For the text-containing cell, return its midpoint in (X, Y) coordinate format. 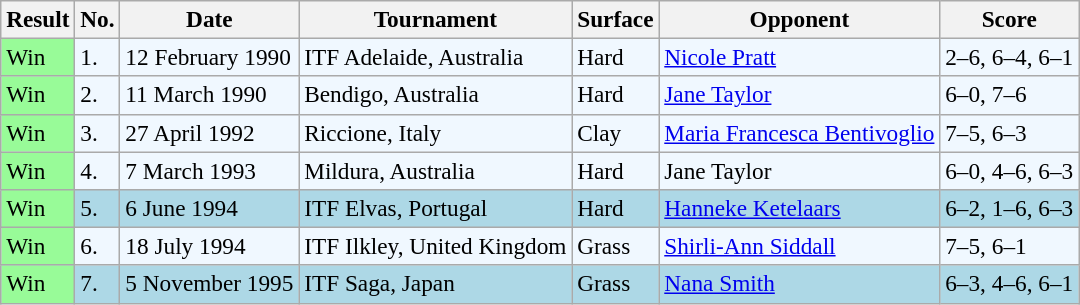
Shirli-Ann Siddall (800, 246)
Tournament (436, 19)
2–6, 6–4, 6–1 (1010, 57)
Hanneke Ketelaars (800, 208)
6. (98, 246)
6 June 1994 (210, 208)
Mildura, Australia (436, 170)
ITF Saga, Japan (436, 284)
Nana Smith (800, 284)
7. (98, 284)
3. (98, 133)
No. (98, 19)
7 March 1993 (210, 170)
6–3, 4–6, 6–1 (1010, 284)
6–0, 7–6 (1010, 95)
Riccione, Italy (436, 133)
Maria Francesca Bentivoglio (800, 133)
2. (98, 95)
Result (38, 19)
ITF Adelaide, Australia (436, 57)
Date (210, 19)
Bendigo, Australia (436, 95)
Nicole Pratt (800, 57)
Opponent (800, 19)
11 March 1990 (210, 95)
18 July 1994 (210, 246)
5. (98, 208)
5 November 1995 (210, 284)
ITF Ilkley, United Kingdom (436, 246)
7–5, 6–3 (1010, 133)
12 February 1990 (210, 57)
1. (98, 57)
ITF Elvas, Portugal (436, 208)
Surface (616, 19)
Score (1010, 19)
27 April 1992 (210, 133)
7–5, 6–1 (1010, 246)
Clay (616, 133)
4. (98, 170)
6–0, 4–6, 6–3 (1010, 170)
6–2, 1–6, 6–3 (1010, 208)
